Detect which cell encompasses the target text, then output its [X, Y] center coordinate. 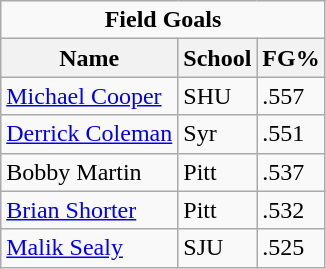
SJU [218, 248]
.532 [291, 210]
Michael Cooper [90, 96]
Name [90, 58]
Bobby Martin [90, 172]
SHU [218, 96]
.537 [291, 172]
Brian Shorter [90, 210]
Syr [218, 134]
.557 [291, 96]
Field Goals [163, 20]
.525 [291, 248]
School [218, 58]
Malik Sealy [90, 248]
.551 [291, 134]
FG% [291, 58]
Derrick Coleman [90, 134]
